Detect which cell encompasses the target text, then output its [x, y] center coordinate. 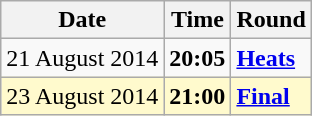
Time [198, 20]
21:00 [198, 96]
Round [271, 20]
20:05 [198, 58]
Date [82, 20]
Heats [271, 58]
21 August 2014 [82, 58]
Final [271, 96]
23 August 2014 [82, 96]
